Locate the cell with the specified text and output its (X, Y) center coordinate. 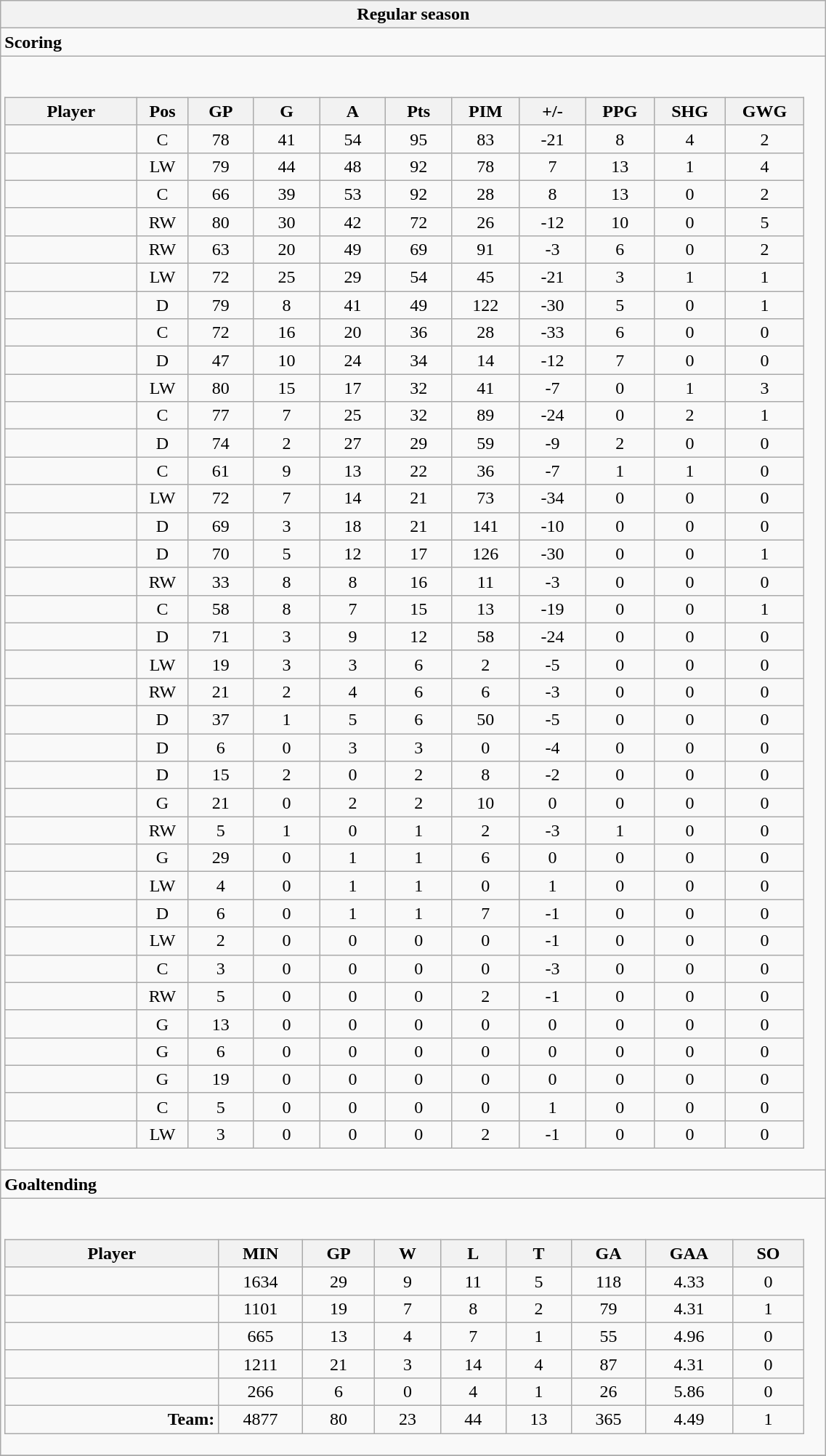
665 (261, 1336)
-33 (552, 333)
-19 (552, 609)
23 (408, 1420)
1634 (261, 1281)
73 (486, 498)
141 (486, 526)
30 (286, 222)
SO (768, 1253)
89 (486, 416)
71 (221, 636)
83 (486, 139)
+/- (552, 111)
18 (353, 526)
Goaltending (413, 1184)
-10 (552, 526)
MIN (261, 1253)
5.86 (689, 1391)
W (408, 1253)
PIM (486, 111)
77 (221, 416)
27 (353, 443)
45 (486, 278)
91 (486, 249)
126 (486, 554)
4.96 (689, 1336)
87 (609, 1364)
22 (418, 471)
48 (353, 166)
50 (486, 720)
59 (486, 443)
L (473, 1253)
55 (609, 1336)
33 (221, 581)
53 (353, 194)
SHG (690, 111)
4.33 (689, 1281)
Team: (112, 1420)
GWG (764, 111)
Pts (418, 111)
61 (221, 471)
Pos (163, 111)
95 (418, 139)
PPG (620, 111)
-4 (552, 748)
-34 (552, 498)
GA (609, 1253)
24 (353, 360)
GAA (689, 1253)
63 (221, 249)
4.49 (689, 1420)
A (353, 111)
34 (418, 360)
66 (221, 194)
42 (353, 222)
-9 (552, 443)
74 (221, 443)
1101 (261, 1309)
Scoring (413, 42)
T (538, 1253)
118 (609, 1281)
122 (486, 305)
39 (286, 194)
1211 (261, 1364)
4877 (261, 1420)
47 (221, 360)
Regular season (413, 15)
266 (261, 1391)
70 (221, 554)
-2 (552, 775)
37 (221, 720)
365 (609, 1420)
